Locate the cell with the specified text and output its (x, y) center coordinate. 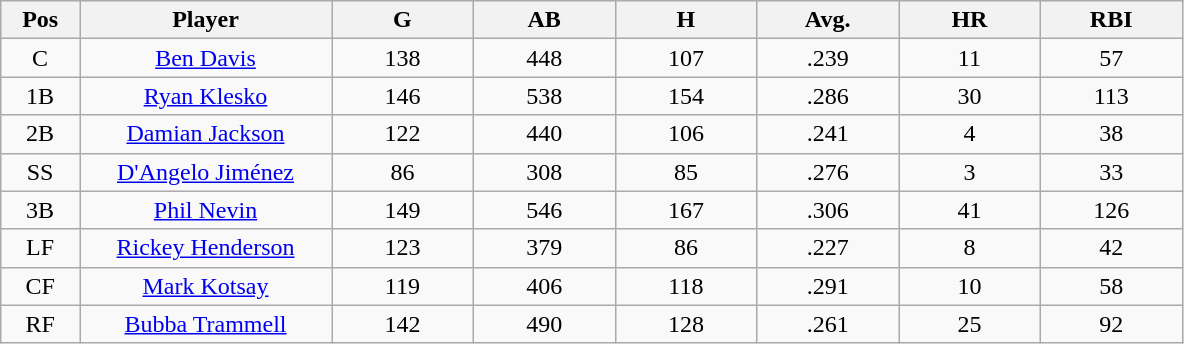
406 (544, 286)
Ryan Klesko (206, 96)
113 (1111, 96)
11 (970, 58)
Mark Kotsay (206, 286)
RF (40, 324)
LF (40, 248)
3B (40, 210)
10 (970, 286)
.239 (828, 58)
.291 (828, 286)
D'Angelo Jiménez (206, 172)
138 (403, 58)
.241 (828, 134)
85 (686, 172)
119 (403, 286)
30 (970, 96)
448 (544, 58)
440 (544, 134)
379 (544, 248)
C (40, 58)
2B (40, 134)
Pos (40, 20)
118 (686, 286)
Ben Davis (206, 58)
.261 (828, 324)
Damian Jackson (206, 134)
G (403, 20)
308 (544, 172)
HR (970, 20)
.286 (828, 96)
8 (970, 248)
122 (403, 134)
128 (686, 324)
33 (1111, 172)
Rickey Henderson (206, 248)
149 (403, 210)
57 (1111, 58)
Player (206, 20)
Bubba Trammell (206, 324)
41 (970, 210)
38 (1111, 134)
SS (40, 172)
92 (1111, 324)
538 (544, 96)
Avg. (828, 20)
Phil Nevin (206, 210)
4 (970, 134)
H (686, 20)
107 (686, 58)
RBI (1111, 20)
490 (544, 324)
3 (970, 172)
CF (40, 286)
.276 (828, 172)
167 (686, 210)
.306 (828, 210)
146 (403, 96)
106 (686, 134)
.227 (828, 248)
42 (1111, 248)
1B (40, 96)
123 (403, 248)
546 (544, 210)
AB (544, 20)
154 (686, 96)
126 (1111, 210)
25 (970, 324)
58 (1111, 286)
142 (403, 324)
